Pinpoint the cell where the given text exists, returning its [X, Y] midpoint coordinate. 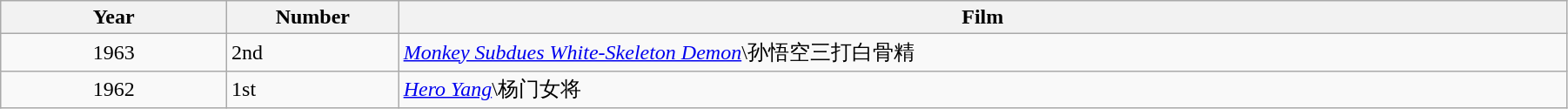
1963 [114, 52]
Year [114, 17]
1st [313, 89]
Number [313, 17]
1962 [114, 89]
Hero Yang\杨门女将 [982, 89]
Monkey Subdues White-Skeleton Demon\孙悟空三打白骨精 [982, 52]
2nd [313, 52]
Film [982, 17]
